Provide the [X, Y] coordinate of the cell's center where the given text is located.  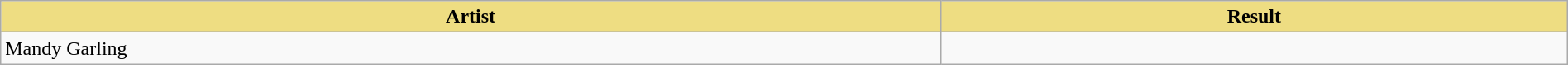
Mandy Garling [471, 48]
Artist [471, 17]
Result [1254, 17]
